Pinpoint the cell where the given text exists, returning its (X, Y) midpoint coordinate. 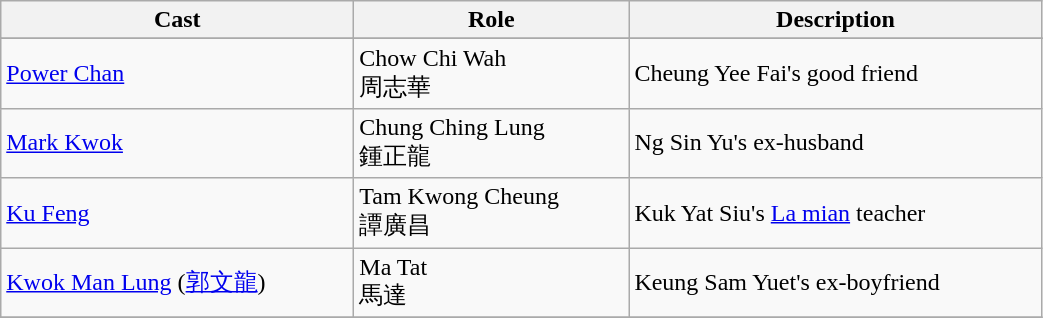
Ma Tat馬達 (492, 283)
Cheung Yee Fai's good friend (836, 74)
Power Chan (178, 74)
Cast (178, 20)
Kwok Man Lung (郭文龍) (178, 283)
Ku Feng (178, 213)
Role (492, 20)
Chow Chi Wah周志華 (492, 74)
Keung Sam Yuet's ex-boyfriend (836, 283)
Mark Kwok (178, 143)
Chung Ching Lung鍾正龍 (492, 143)
Kuk Yat Siu's La mian teacher (836, 213)
Description (836, 20)
Tam Kwong Cheung譚廣昌 (492, 213)
Ng Sin Yu's ex-husband (836, 143)
